Detect which cell encompasses the target text, then output its [X, Y] center coordinate. 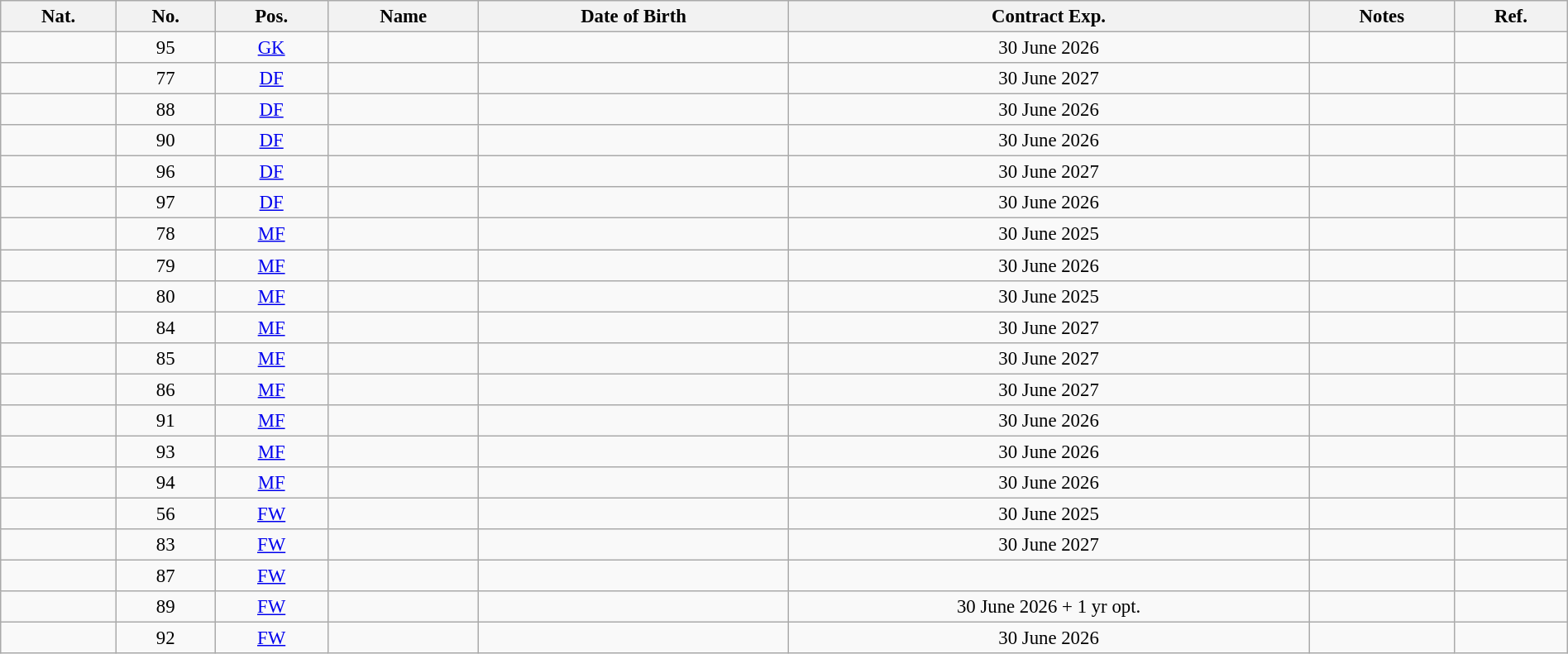
95 [165, 48]
30 June 2026 + 1 yr opt. [1049, 607]
No. [165, 17]
77 [165, 79]
Pos. [271, 17]
84 [165, 327]
GK [271, 48]
85 [165, 358]
89 [165, 607]
Notes [1382, 17]
Contract Exp. [1049, 17]
97 [165, 203]
78 [165, 234]
80 [165, 296]
Nat. [59, 17]
94 [165, 483]
92 [165, 638]
79 [165, 265]
87 [165, 576]
83 [165, 545]
Date of Birth [633, 17]
90 [165, 141]
91 [165, 421]
Ref. [1512, 17]
86 [165, 389]
Name [404, 17]
93 [165, 451]
56 [165, 513]
96 [165, 172]
88 [165, 110]
